Output the (X, Y) coordinate of the center of the cell containing the given text.  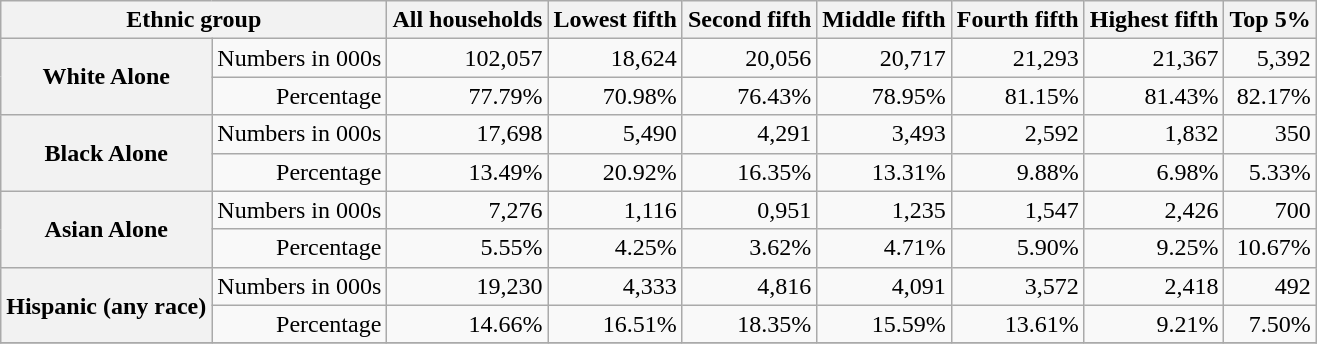
13.61% (1018, 324)
700 (1270, 210)
81.43% (1154, 96)
20.92% (615, 172)
492 (1270, 286)
All households (468, 20)
3,493 (884, 134)
9.88% (1018, 172)
4,291 (749, 134)
102,057 (468, 58)
3,572 (1018, 286)
6.98% (1154, 172)
5.33% (1270, 172)
7,276 (468, 210)
5.55% (468, 248)
Highest fifth (1154, 20)
2,418 (1154, 286)
350 (1270, 134)
Middle fifth (884, 20)
Lowest fifth (615, 20)
20,056 (749, 58)
0,951 (749, 210)
1,235 (884, 210)
9.21% (1154, 324)
7.50% (1270, 324)
Ethnic group (194, 20)
18.35% (749, 324)
13.31% (884, 172)
15.59% (884, 324)
13.49% (468, 172)
4,816 (749, 286)
Black Alone (106, 153)
5,490 (615, 134)
21,293 (1018, 58)
76.43% (749, 96)
10.67% (1270, 248)
1,116 (615, 210)
9.25% (1154, 248)
17,698 (468, 134)
20,717 (884, 58)
5,392 (1270, 58)
White Alone (106, 77)
2,426 (1154, 210)
Top 5% (1270, 20)
4.25% (615, 248)
78.95% (884, 96)
82.17% (1270, 96)
Fourth fifth (1018, 20)
5.90% (1018, 248)
Second fifth (749, 20)
1,547 (1018, 210)
Asian Alone (106, 229)
3.62% (749, 248)
81.15% (1018, 96)
4,091 (884, 286)
21,367 (1154, 58)
2,592 (1018, 134)
14.66% (468, 324)
18,624 (615, 58)
1,832 (1154, 134)
16.51% (615, 324)
16.35% (749, 172)
19,230 (468, 286)
4.71% (884, 248)
77.79% (468, 96)
4,333 (615, 286)
70.98% (615, 96)
Hispanic (any race) (106, 305)
